Output the (x, y) coordinate of the center of the cell containing the given text.  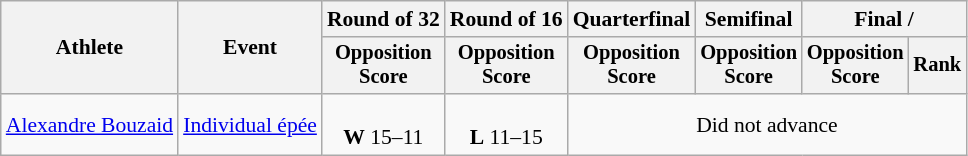
Athlete (90, 48)
Rank (938, 66)
Individual épée (250, 124)
L 11–15 (506, 124)
Semifinal (748, 19)
Final / (884, 19)
Did not advance (767, 124)
Alexandre Bouzaid (90, 124)
Round of 16 (506, 19)
Round of 32 (384, 19)
Quarterfinal (632, 19)
W 15–11 (384, 124)
Event (250, 48)
